Return the [X, Y] coordinate for the center point of the cell that contains the specified text.  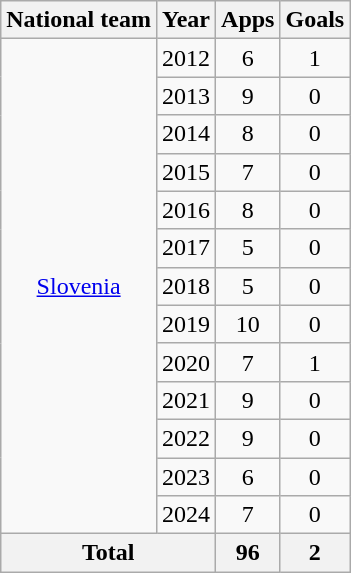
2021 [186, 400]
Year [186, 20]
2012 [186, 58]
Apps [248, 20]
2015 [186, 172]
2019 [186, 324]
2 [315, 553]
2020 [186, 362]
2013 [186, 96]
96 [248, 553]
10 [248, 324]
2024 [186, 515]
2018 [186, 286]
2016 [186, 210]
2014 [186, 134]
2017 [186, 248]
2023 [186, 477]
2022 [186, 438]
Total [108, 553]
Goals [315, 20]
National team [79, 20]
Slovenia [79, 286]
